Capture the cell that displays the provided text and extract its [X, Y] central coordinate. 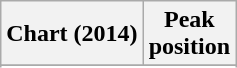
Chart (2014) [72, 34]
Peakposition [189, 34]
